Output the (X, Y) coordinate of the center of the cell containing the given text.  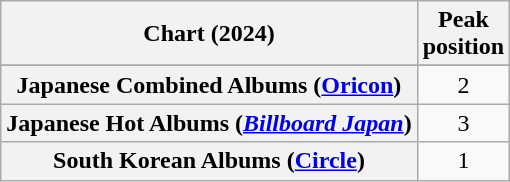
3 (463, 123)
Japanese Combined Albums (Oricon) (209, 85)
1 (463, 161)
Peakposition (463, 34)
Japanese Hot Albums (Billboard Japan) (209, 123)
South Korean Albums (Circle) (209, 161)
Chart (2024) (209, 34)
2 (463, 85)
